From the cell containing the given text, extract its center point as (X, Y) coordinate. 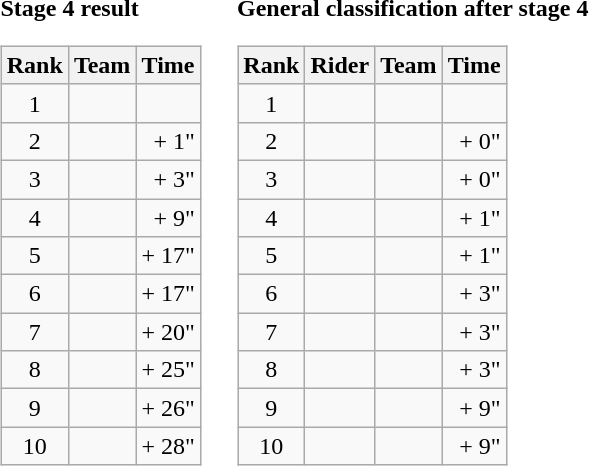
Rider (340, 65)
+ 20" (168, 332)
+ 25" (168, 370)
+ 28" (168, 446)
+ 26" (168, 408)
